Find where the given text appears and provide that cell's center as [X, Y] coordinate. 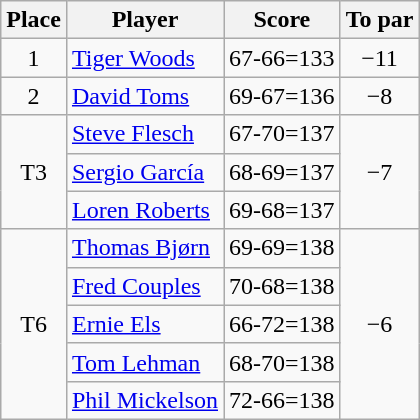
72-66=138 [282, 400]
Ernie Els [144, 324]
Loren Roberts [144, 210]
Player [144, 20]
69-68=137 [282, 210]
Tiger Woods [144, 58]
2 [34, 96]
Phil Mickelson [144, 400]
69-67=136 [282, 96]
T3 [34, 172]
−7 [380, 172]
Tom Lehman [144, 362]
Sergio García [144, 172]
Steve Flesch [144, 134]
66-72=138 [282, 324]
Fred Couples [144, 286]
T6 [34, 324]
To par [380, 20]
68-70=138 [282, 362]
−6 [380, 324]
68-69=137 [282, 172]
67-66=133 [282, 58]
Place [34, 20]
70-68=138 [282, 286]
Thomas Bjørn [144, 248]
Score [282, 20]
−8 [380, 96]
1 [34, 58]
−11 [380, 58]
69-69=138 [282, 248]
David Toms [144, 96]
67-70=137 [282, 134]
